Search for the cell housing the specified text and yield its [X, Y] center coordinate. 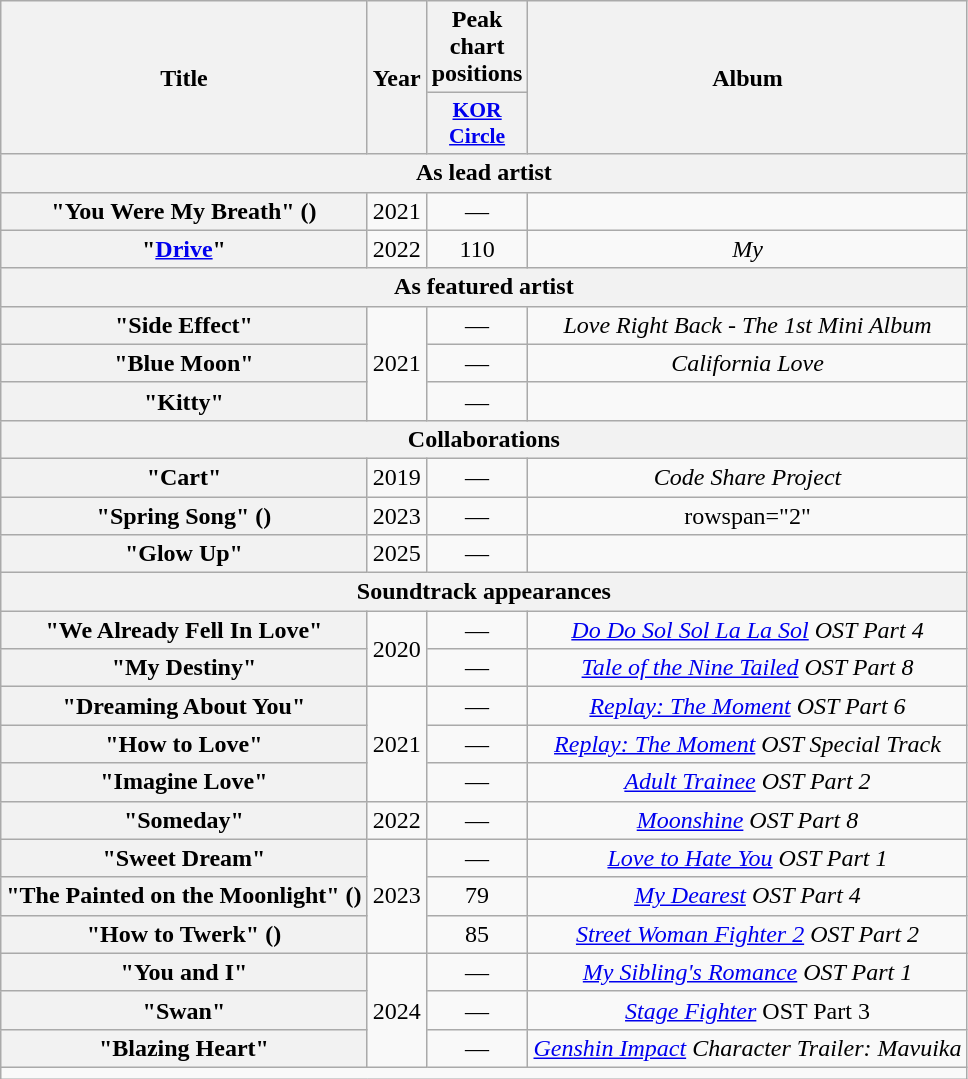
My Sibling's Romance OST Part 1 [748, 972]
"How to Love" [184, 744]
"You Were My Breath" () [184, 211]
Adult Trainee OST Part 2 [748, 782]
My Dearest OST Part 4 [748, 896]
Tale of the Nine Tailed OST Part 8 [748, 668]
110 [477, 249]
"Swan" [184, 1010]
"Glow Up" [184, 554]
Replay: The Moment OST Special Track [748, 744]
"Blazing Heart" [184, 1048]
As featured artist [484, 287]
KORCircle [477, 124]
Genshin Impact Character Trailer: Mavuika [748, 1048]
My [748, 249]
"You and I" [184, 972]
Album [748, 78]
"The Painted on the Moonlight" () [184, 896]
Year [396, 78]
"Kitty" [184, 401]
As lead artist [484, 173]
"My Destiny" [184, 668]
Love Right Back - The 1st Mini Album [748, 325]
"Cart" [184, 477]
rowspan="2" [748, 515]
"Imagine Love" [184, 782]
California Love [748, 363]
Stage Fighter OST Part 3 [748, 1010]
79 [477, 896]
Title [184, 78]
2020 [396, 649]
"Spring Song" () [184, 515]
2024 [396, 1010]
Street Woman Fighter 2 OST Part 2 [748, 934]
Love to Hate You OST Part 1 [748, 858]
"Drive" [184, 249]
Collaborations [484, 439]
Moonshine OST Part 8 [748, 820]
Code Share Project [748, 477]
Do Do Sol Sol La La Sol OST Part 4 [748, 630]
"We Already Fell In Love" [184, 630]
2019 [396, 477]
Peak chart positions [477, 47]
Replay: The Moment OST Part 6 [748, 706]
Soundtrack appearances [484, 592]
"Someday" [184, 820]
"Side Effect" [184, 325]
"Dreaming About You" [184, 706]
"How to Twerk" () [184, 934]
2025 [396, 554]
85 [477, 934]
"Sweet Dream" [184, 858]
"Blue Moon" [184, 363]
